Extract the [X, Y] coordinate from the center of the cell holding the provided text.  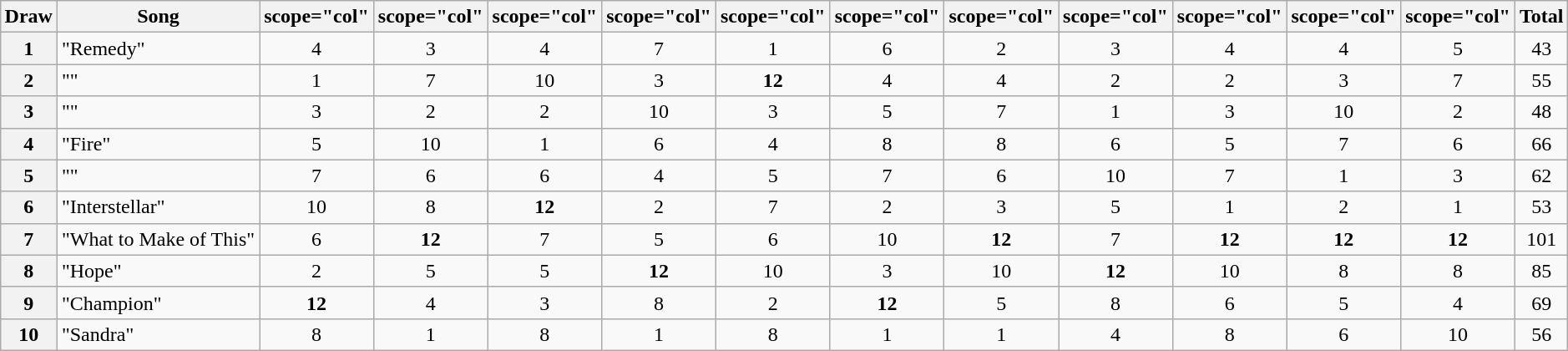
66 [1541, 144]
43 [1541, 48]
"Remedy" [158, 48]
"Hope" [158, 271]
55 [1541, 80]
"Sandra" [158, 334]
Song [158, 17]
62 [1541, 175]
Draw [28, 17]
"Interstellar" [158, 207]
85 [1541, 271]
101 [1541, 239]
9 [28, 303]
"What to Make of This" [158, 239]
Total [1541, 17]
"Champion" [158, 303]
69 [1541, 303]
53 [1541, 207]
48 [1541, 112]
56 [1541, 334]
"Fire" [158, 144]
